From the cell containing the given text, extract its center point as [x, y] coordinate. 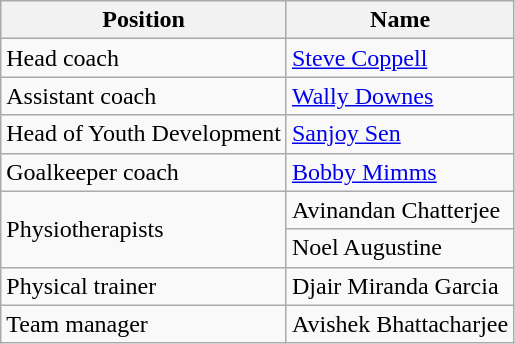
Physiotherapists [144, 229]
Sanjoy Sen [400, 134]
Physical trainer [144, 286]
Team manager [144, 324]
Avishek Bhattacharjee [400, 324]
Head coach [144, 58]
Noel Augustine [400, 248]
Goalkeeper coach [144, 172]
Assistant coach [144, 96]
Djair Miranda Garcia [400, 286]
Steve Coppell [400, 58]
Head of Youth Development [144, 134]
Position [144, 20]
Wally Downes [400, 96]
Bobby Mimms [400, 172]
Name [400, 20]
Avinandan Chatterjee [400, 210]
